Identify which cell holds the provided text, then report its (x, y) central coordinate. 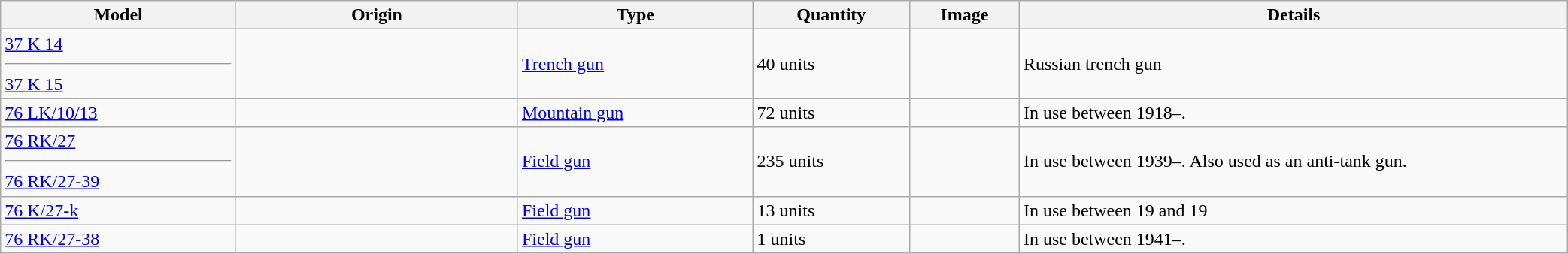
76 RK/27-38 (119, 239)
Model (119, 15)
76 RK/2776 RK/27-39 (119, 162)
In use between 1939–. Also used as an anti-tank gun. (1294, 162)
Trench gun (635, 64)
13 units (831, 210)
Mountain gun (635, 113)
Quantity (831, 15)
In use between 1941–. (1294, 239)
Origin (376, 15)
76 LK/10/13 (119, 113)
In use between 1918–. (1294, 113)
1 units (831, 239)
76 K/27-k (119, 210)
Details (1294, 15)
235 units (831, 162)
In use between 19 and 19 (1294, 210)
Russian trench gun (1294, 64)
72 units (831, 113)
40 units (831, 64)
37 K 1437 K 15 (119, 64)
Type (635, 15)
Image (964, 15)
